Capture the cell that displays the provided text and extract its (x, y) central coordinate. 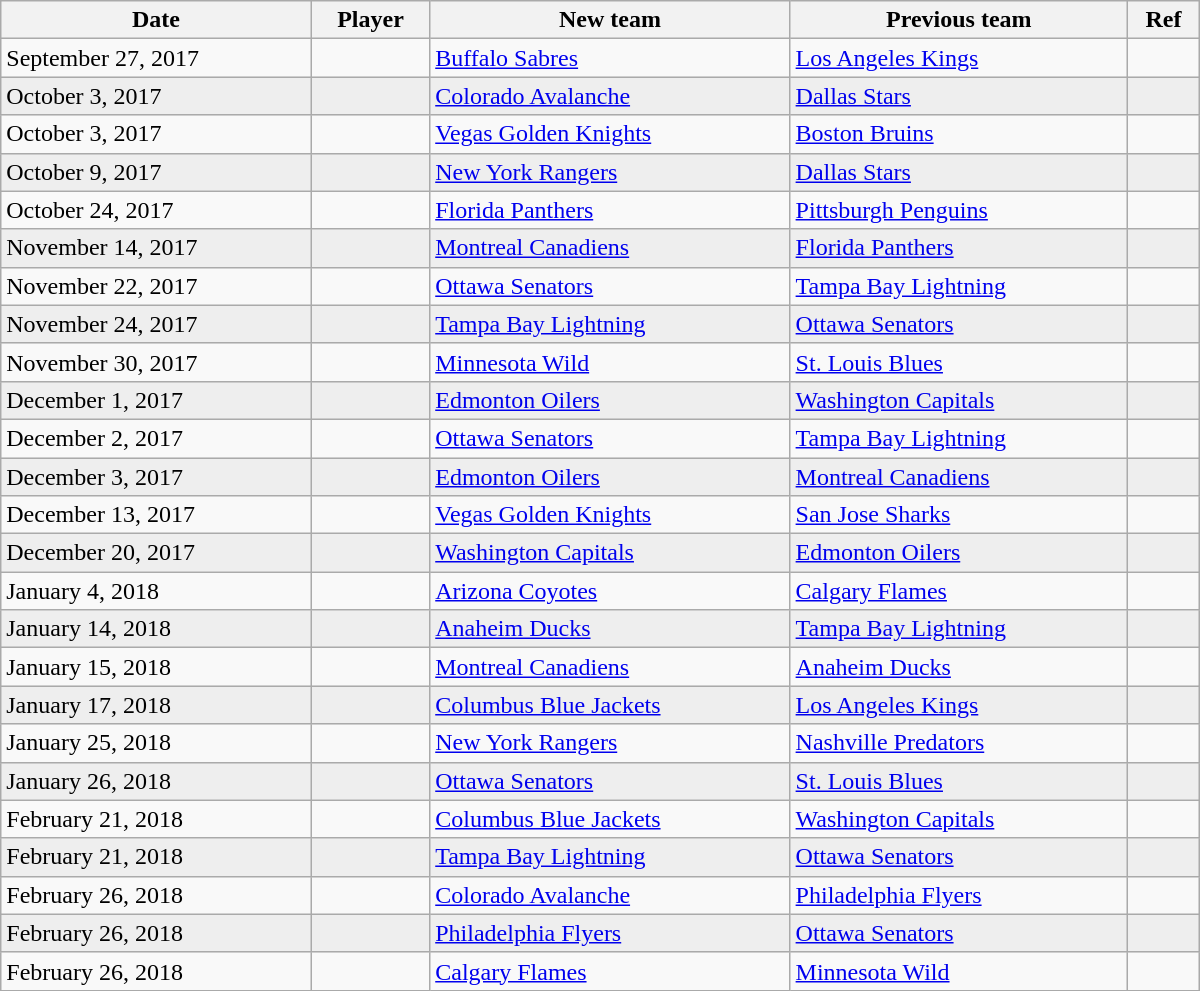
Ref (1164, 20)
Boston Bruins (958, 134)
December 13, 2017 (156, 515)
January 26, 2018 (156, 781)
Pittsburgh Penguins (958, 210)
December 2, 2017 (156, 438)
January 17, 2018 (156, 705)
November 24, 2017 (156, 324)
Date (156, 20)
September 27, 2017 (156, 58)
December 20, 2017 (156, 553)
October 24, 2017 (156, 210)
Arizona Coyotes (610, 591)
January 15, 2018 (156, 667)
Player (370, 20)
San Jose Sharks (958, 515)
Nashville Predators (958, 743)
Previous team (958, 20)
November 30, 2017 (156, 362)
January 14, 2018 (156, 629)
December 3, 2017 (156, 477)
December 1, 2017 (156, 400)
January 4, 2018 (156, 591)
Buffalo Sabres (610, 58)
November 14, 2017 (156, 248)
New team (610, 20)
October 9, 2017 (156, 172)
November 22, 2017 (156, 286)
January 25, 2018 (156, 743)
